From the cell containing the given text, extract its center point as [X, Y] coordinate. 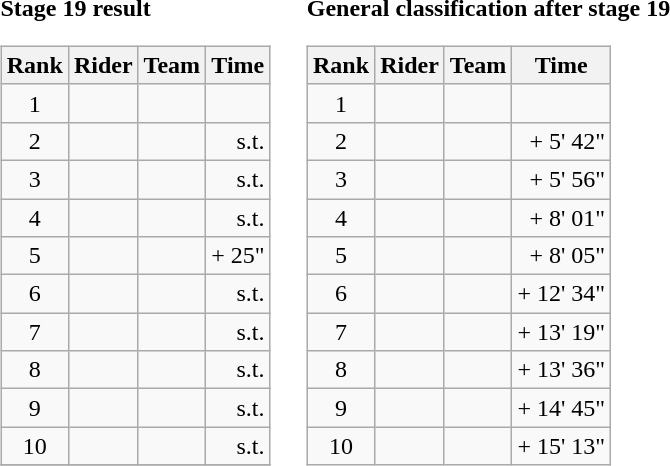
+ 8' 01" [562, 217]
+ 25" [238, 256]
+ 5' 56" [562, 179]
+ 15' 13" [562, 446]
+ 12' 34" [562, 294]
+ 13' 36" [562, 370]
+ 8' 05" [562, 256]
+ 14' 45" [562, 408]
+ 13' 19" [562, 332]
+ 5' 42" [562, 141]
